Locate the cell with the specified text and output its (X, Y) center coordinate. 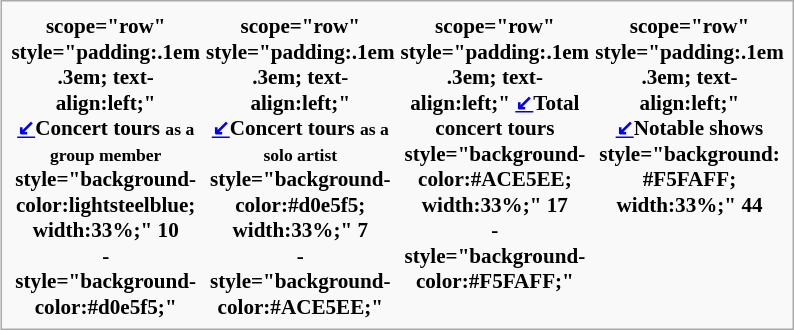
scope="row" style="padding:.1em .3em; text-align:left;" ↙Notable shows style="background: #F5FAFF; width:33%;" 44 (690, 166)
